Capture the cell that displays the provided text and extract its (x, y) central coordinate. 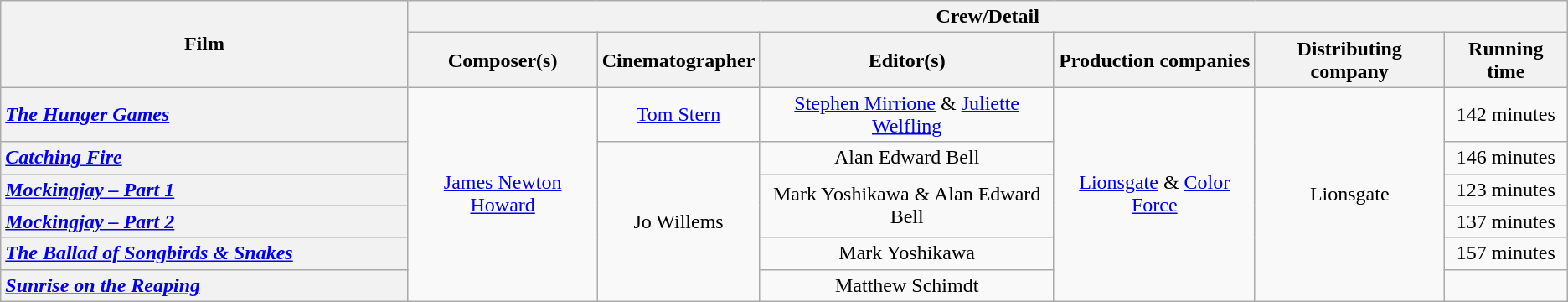
The Ballad of Songbirds & Snakes (204, 253)
Mark Yoshikawa & Alan Edward Bell (907, 206)
137 minutes (1506, 221)
Tom Stern (678, 114)
Cinematographer (678, 60)
Lionsgate & Color Force (1154, 195)
Jo Willems (678, 221)
Matthew Schimdt (907, 285)
Stephen Mirrione & Juliette Welfling (907, 114)
Mockingjay – Part 2 (204, 221)
Lionsgate (1349, 195)
James Newton Howard (503, 195)
Film (204, 44)
142 minutes (1506, 114)
Alan Edward Bell (907, 158)
Crew/Detail (988, 17)
123 minutes (1506, 190)
Production companies (1154, 60)
Distributing company (1349, 60)
157 minutes (1506, 253)
The Hunger Games (204, 114)
Composer(s) (503, 60)
Sunrise on the Reaping (204, 285)
Mark Yoshikawa (907, 253)
Catching Fire (204, 158)
Running time (1506, 60)
Editor(s) (907, 60)
Mockingjay – Part 1 (204, 190)
146 minutes (1506, 158)
